Find where the given text appears and provide that cell's center as [X, Y] coordinate. 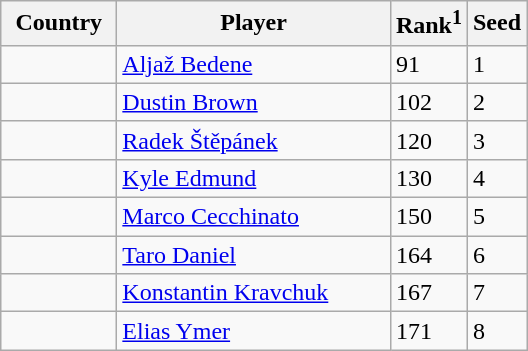
Marco Cecchinato [254, 217]
Kyle Edmund [254, 178]
Rank1 [428, 24]
Seed [496, 24]
130 [428, 178]
167 [428, 293]
Radek Štěpánek [254, 140]
Player [254, 24]
Konstantin Kravchuk [254, 293]
164 [428, 255]
8 [496, 331]
7 [496, 293]
171 [428, 331]
6 [496, 255]
4 [496, 178]
102 [428, 102]
5 [496, 217]
Dustin Brown [254, 102]
1 [496, 64]
91 [428, 64]
Taro Daniel [254, 255]
150 [428, 217]
Country [59, 24]
120 [428, 140]
Elias Ymer [254, 331]
Aljaž Bedene [254, 64]
3 [496, 140]
2 [496, 102]
